Output the [X, Y] coordinate of the center of the cell containing the given text.  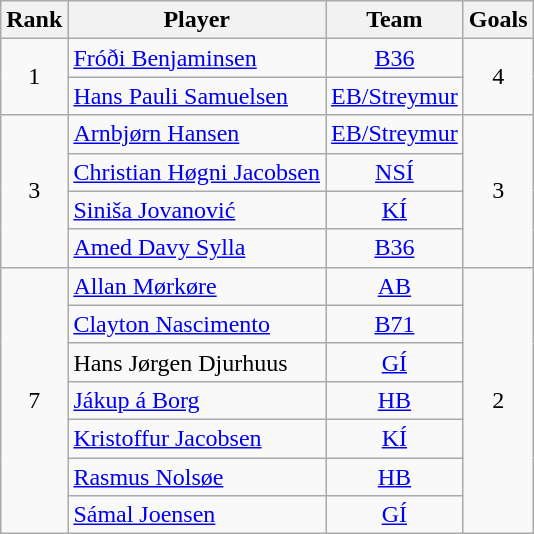
1 [34, 77]
Amed Davy Sylla [197, 248]
B71 [395, 324]
Rasmus Nolsøe [197, 477]
Jákup á Borg [197, 400]
Hans Jørgen Djurhuus [197, 362]
AB [395, 286]
Sámal Joensen [197, 515]
Christian Høgni Jacobsen [197, 172]
Rank [34, 20]
Fróði Benjaminsen [197, 58]
Player [197, 20]
Siniša Jovanović [197, 210]
Allan Mørkøre [197, 286]
4 [498, 77]
Arnbjørn Hansen [197, 134]
Team [395, 20]
7 [34, 400]
Hans Pauli Samuelsen [197, 96]
2 [498, 400]
Clayton Nascimento [197, 324]
Kristoffur Jacobsen [197, 438]
Goals [498, 20]
NSÍ [395, 172]
